Return [X, Y] of the center of cell containing provided text 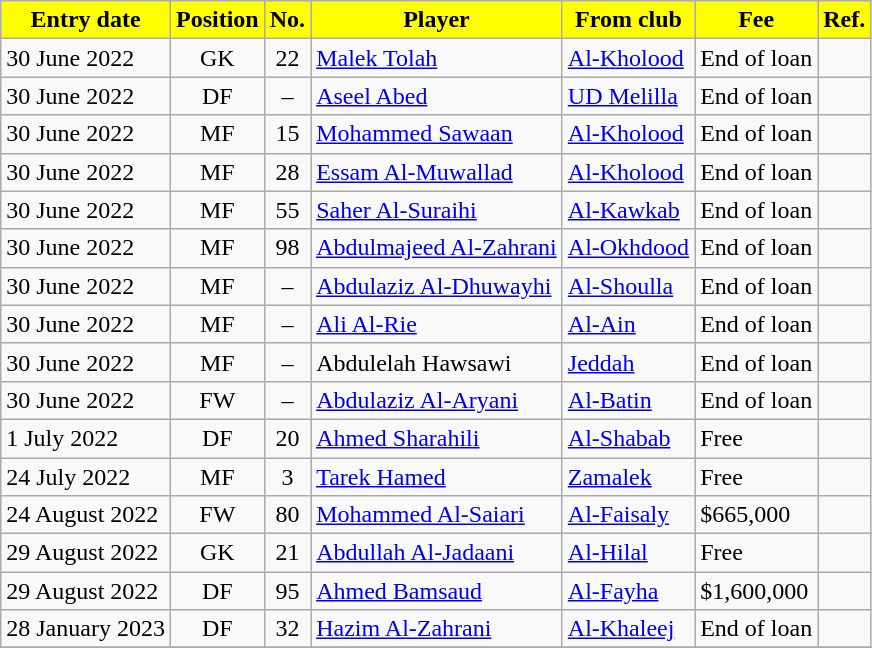
Al-Ain [628, 324]
Al-Khaleej [628, 629]
Ahmed Bamsaud [437, 591]
Saher Al-Suraihi [437, 210]
$1,600,000 [756, 591]
24 July 2022 [86, 477]
98 [287, 248]
$665,000 [756, 515]
Mohammed Sawaan [437, 134]
20 [287, 438]
Abdulaziz Al-Aryani [437, 400]
Abdulelah Hawsawi [437, 362]
55 [287, 210]
Al-Faisaly [628, 515]
Al-Shabab [628, 438]
24 August 2022 [86, 515]
Ali Al-Rie [437, 324]
28 [287, 172]
Al-Batin [628, 400]
Abdulaziz Al-Dhuwayhi [437, 286]
3 [287, 477]
Player [437, 20]
Al-Shoulla [628, 286]
21 [287, 553]
32 [287, 629]
Jeddah [628, 362]
1 July 2022 [86, 438]
28 January 2023 [86, 629]
Abdullah Al-Jadaani [437, 553]
Hazim Al-Zahrani [437, 629]
Al-Kawkab [628, 210]
22 [287, 58]
Al-Hilal [628, 553]
Position [217, 20]
Malek Tolah [437, 58]
Ref. [844, 20]
15 [287, 134]
Essam Al-Muwallad [437, 172]
Al-Fayha [628, 591]
95 [287, 591]
Mohammed Al-Saiari [437, 515]
Fee [756, 20]
UD Melilla [628, 96]
Tarek Hamed [437, 477]
From club [628, 20]
Aseel Abed [437, 96]
80 [287, 515]
No. [287, 20]
Zamalek [628, 477]
Al-Okhdood [628, 248]
Ahmed Sharahili [437, 438]
Entry date [86, 20]
Abdulmajeed Al-Zahrani [437, 248]
